Identify which cell holds the provided text, then report its [X, Y] central coordinate. 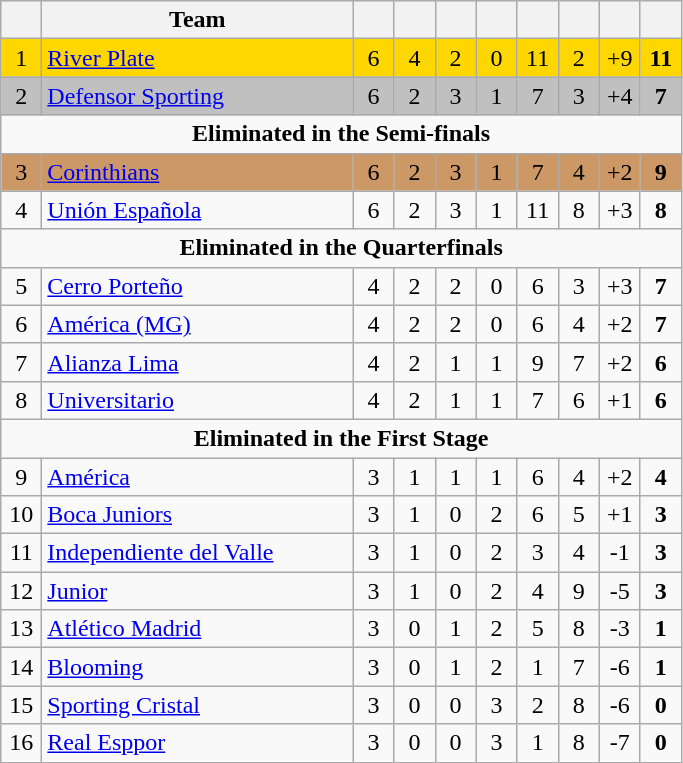
Defensor Sporting [198, 96]
Atlético Madrid [198, 629]
América (MG) [198, 324]
Boca Juniors [198, 515]
-7 [620, 743]
13 [22, 629]
Sporting Cristal [198, 705]
Eliminated in the Semi-finals [342, 134]
Universitario [198, 400]
12 [22, 591]
Independiente del Valle [198, 553]
-1 [620, 553]
14 [22, 667]
16 [22, 743]
10 [22, 515]
+4 [620, 96]
Cerro Porteño [198, 286]
Team [198, 20]
Real Esppor [198, 743]
Unión Española [198, 210]
-5 [620, 591]
River Plate [198, 58]
Alianza Lima [198, 362]
Junior [198, 591]
Corinthians [198, 172]
Eliminated in the First Stage [342, 438]
15 [22, 705]
+9 [620, 58]
América [198, 477]
-3 [620, 629]
Eliminated in the Quarterfinals [342, 248]
Blooming [198, 667]
